Output the [x, y] coordinate of the center of the cell containing the given text.  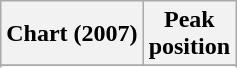
Peakposition [189, 34]
Chart (2007) [72, 34]
